Provide the (x, y) coordinate of the cell's center where the given text is located.  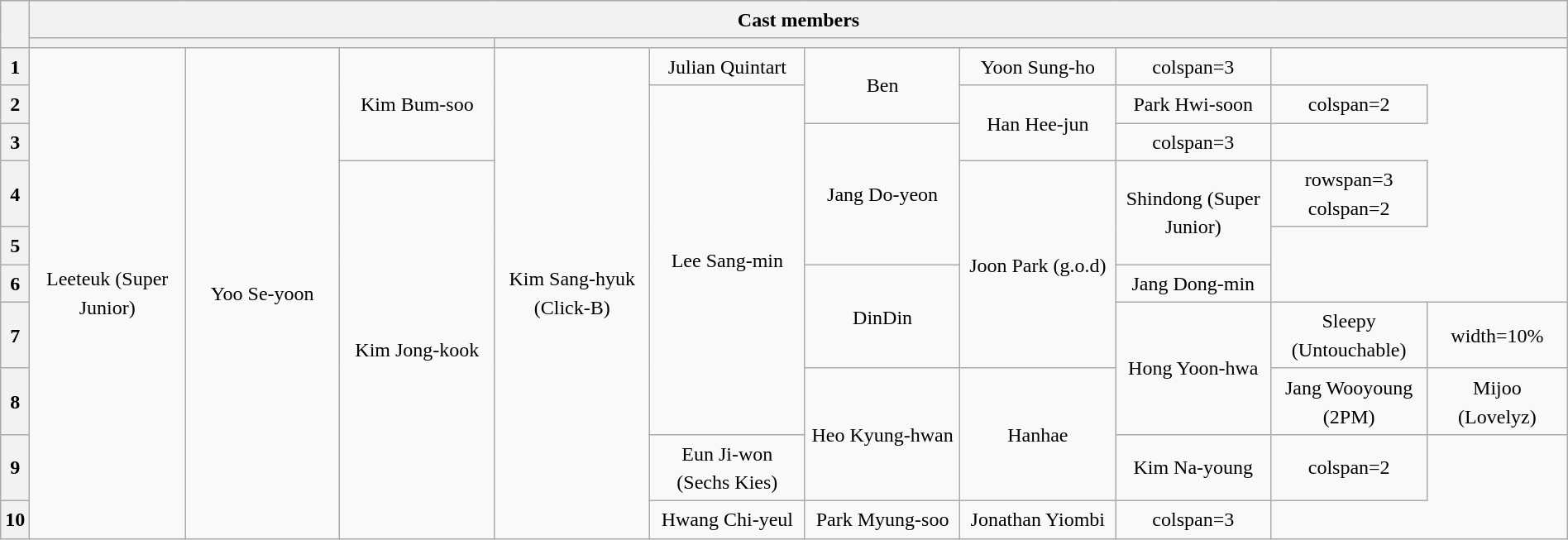
7 (15, 335)
Kim Bum-soo (417, 104)
8 (15, 401)
Jang Do-yeon (882, 194)
Kim Sang-hyuk (Click-B) (572, 293)
Joon Park (g.o.d) (1038, 265)
Jang Wooyoung (2PM) (1350, 401)
5 (15, 246)
Leeteuk (Super Junior) (108, 293)
Mijoo (Lovelyz) (1498, 401)
Hwang Chi-yeul (727, 519)
9 (15, 467)
6 (15, 284)
Sleepy (Untouchable) (1350, 335)
3 (15, 141)
Cast members (799, 20)
2 (15, 104)
Jonathan Yiombi (1038, 519)
Julian Quintart (727, 66)
width=10% (1498, 335)
Hanhae (1038, 434)
Heo Kyung-hwan (882, 434)
rowspan=3 colspan=2 (1350, 194)
Hong Yoon-hwa (1193, 368)
Lee Sang-min (727, 260)
Kim Na-young (1193, 467)
Yoon Sung-ho (1038, 66)
Han Hee-jun (1038, 122)
DinDin (882, 317)
Jang Dong-min (1193, 284)
Yoo Se-yoon (263, 293)
1 (15, 66)
10 (15, 519)
4 (15, 194)
Park Myung-soo (882, 519)
Ben (882, 84)
Shindong (Super Junior) (1193, 213)
Park Hwi-soon (1193, 104)
Eun Ji-won (Sechs Kies) (727, 467)
Kim Jong-kook (417, 349)
